Return [x, y] of the center of cell containing provided text 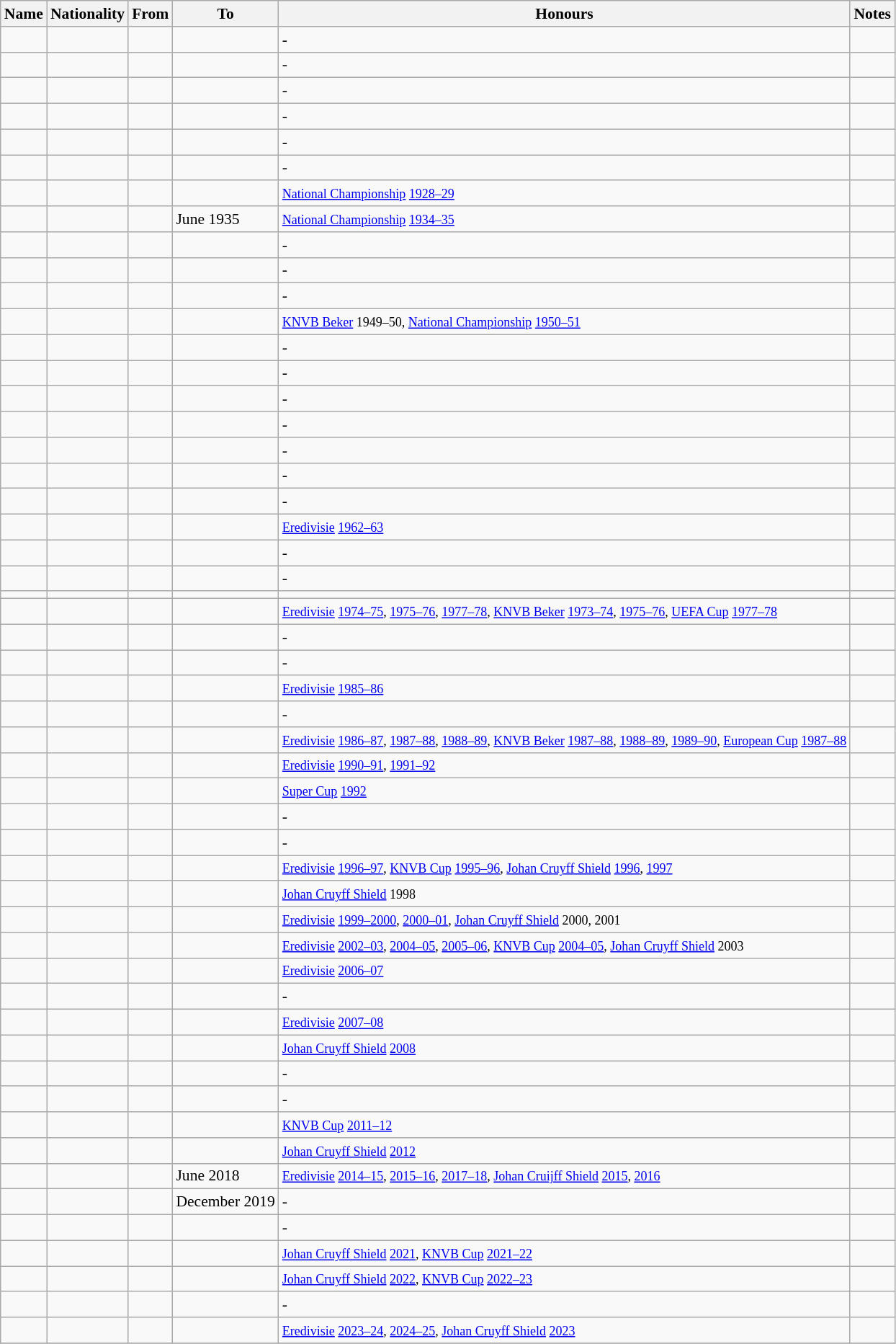
Eredivisie 2006–07 [565, 971]
Eredivisie 1974–75, 1975–76, 1977–78, KNVB Beker 1973–74, 1975–76, UEFA Cup 1977–78 [565, 612]
Eredivisie 2014–15, 2015–16, 2017–18, Johan Cruijff Shield 2015, 2016 [565, 1176]
Eredivisie 2007–08 [565, 1023]
Johan Cruyff Shield 1998 [565, 894]
To [225, 14]
Eredivisie 1999–2000, 2000–01, Johan Cruyff Shield 2000, 2001 [565, 920]
December 2019 [225, 1202]
Eredivisie 1990–91, 1991–92 [565, 765]
Eredivisie 2023–24, 2024–25, Johan Cruyff Shield 2023 [565, 1330]
Nationality [88, 14]
Johan Cruyff Shield 2012 [565, 1151]
June 2018 [225, 1176]
Super Cup 1992 [565, 791]
Eredivisie 1985–86 [565, 689]
National Championship 1934–35 [565, 219]
June 1935 [225, 219]
Johan Cruyff Shield 2021, KNVB Cup 2021–22 [565, 1253]
Eredivisie 1962–63 [565, 528]
Eredivisie 1996–97, KNVB Cup 1995–96, Johan Cruyff Shield 1996, 1997 [565, 868]
Honours [565, 14]
KNVB Cup 2011–12 [565, 1125]
National Championship 1928–29 [565, 194]
Eredivisie 2002–03, 2004–05, 2005–06, KNVB Cup 2004–05, Johan Cruyff Shield 2003 [565, 945]
KNVB Beker 1949–50, National Championship 1950–51 [565, 322]
From [150, 14]
Notes [872, 14]
Johan Cruyff Shield 2008 [565, 1048]
Name [24, 14]
Johan Cruyff Shield 2022, KNVB Cup 2022–23 [565, 1279]
Eredivisie 1986–87, 1987–88, 1988–89, KNVB Beker 1987–88, 1988–89, 1989–90, European Cup 1987–88 [565, 740]
